Identify which cell holds the provided text, then report its (X, Y) central coordinate. 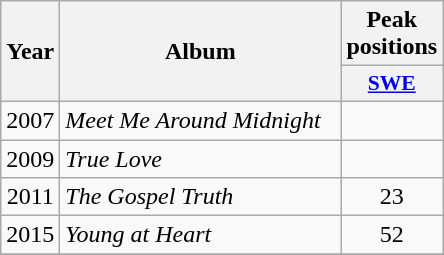
2015 (30, 235)
True Love (200, 159)
52 (392, 235)
2011 (30, 197)
Meet Me Around Midnight (200, 120)
2009 (30, 159)
Album (200, 52)
2007 (30, 120)
SWE (392, 84)
Peak positions (392, 34)
The Gospel Truth (200, 197)
Young at Heart (200, 235)
Year (30, 52)
23 (392, 197)
